Search for the cell housing the specified text and yield its (X, Y) center coordinate. 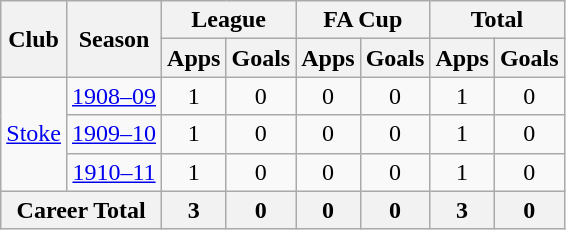
Career Total (82, 210)
Total (497, 20)
Club (34, 39)
Season (114, 39)
FA Cup (363, 20)
1908–09 (114, 96)
Stoke (34, 134)
1910–11 (114, 172)
1909–10 (114, 134)
League (229, 20)
